Capture the cell that displays the provided text and extract its [X, Y] central coordinate. 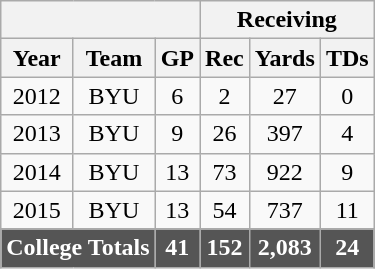
2013 [37, 134]
Year [37, 58]
41 [177, 248]
2,083 [284, 248]
2014 [37, 172]
2 [225, 96]
6 [177, 96]
2012 [37, 96]
4 [347, 134]
27 [284, 96]
397 [284, 134]
Yards [284, 58]
0 [347, 96]
54 [225, 210]
Receiving [288, 20]
24 [347, 248]
152 [225, 248]
737 [284, 210]
73 [225, 172]
Rec [225, 58]
2015 [37, 210]
Team [114, 58]
11 [347, 210]
TDs [347, 58]
26 [225, 134]
922 [284, 172]
College Totals [78, 248]
GP [177, 58]
